Capture the cell that displays the provided text and extract its (x, y) central coordinate. 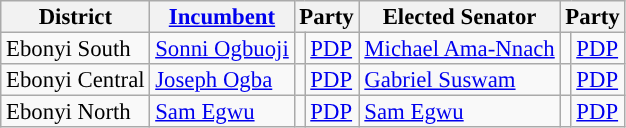
Elected Senator (460, 17)
Gabriel Suswam (460, 80)
Ebonyi South (76, 49)
Incumbent (222, 17)
Joseph Ogba (222, 80)
Michael Ama-Nnach (460, 49)
Ebonyi Central (76, 80)
District (76, 17)
Sonni Ogbuoji (222, 49)
Ebonyi North (76, 112)
